Find where the given text appears and provide that cell's center as (X, Y) coordinate. 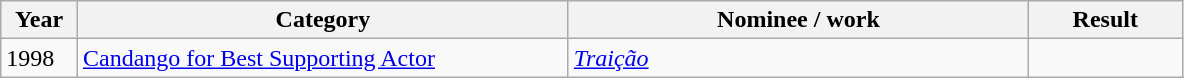
Traição (798, 58)
1998 (40, 58)
Year (40, 20)
Result (1106, 20)
Nominee / work (798, 20)
Category (322, 20)
Candango for Best Supporting Actor (322, 58)
